Determine the (x, y) coordinate at the center of the cell enclosing the given text.  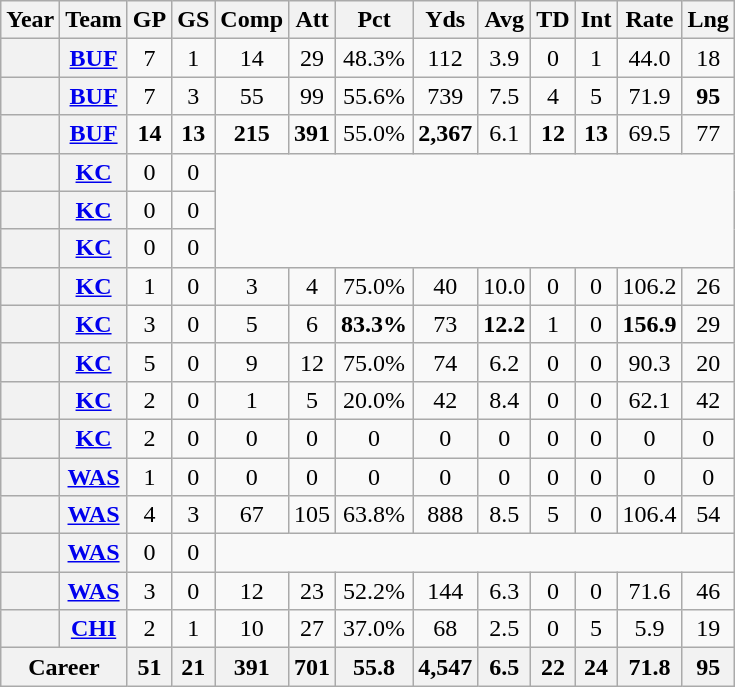
Career (64, 667)
Comp (252, 20)
GP (149, 20)
63.8% (374, 515)
37.0% (374, 629)
71.8 (650, 667)
CHI (94, 629)
18 (708, 58)
55 (252, 96)
5.9 (650, 629)
62.1 (650, 400)
Avg (504, 20)
69.5 (650, 134)
27 (312, 629)
2,367 (446, 134)
Team (94, 20)
71.9 (650, 96)
77 (708, 134)
4,547 (446, 667)
9 (252, 362)
6.1 (504, 134)
6 (312, 324)
Int (596, 20)
55.6% (374, 96)
24 (596, 667)
55.0% (374, 134)
20.0% (374, 400)
888 (446, 515)
106.2 (650, 286)
23 (312, 591)
68 (446, 629)
GS (194, 20)
21 (194, 667)
112 (446, 58)
74 (446, 362)
7.5 (504, 96)
48.3% (374, 58)
6.5 (504, 667)
Yds (446, 20)
67 (252, 515)
8.4 (504, 400)
Rate (650, 20)
8.5 (504, 515)
739 (446, 96)
215 (252, 134)
73 (446, 324)
51 (149, 667)
20 (708, 362)
12.2 (504, 324)
2.5 (504, 629)
Att (312, 20)
701 (312, 667)
52.2% (374, 591)
55.8 (374, 667)
90.3 (650, 362)
99 (312, 96)
22 (553, 667)
156.9 (650, 324)
106.4 (650, 515)
83.3% (374, 324)
6.3 (504, 591)
71.6 (650, 591)
10.0 (504, 286)
26 (708, 286)
54 (708, 515)
44.0 (650, 58)
Pct (374, 20)
10 (252, 629)
TD (553, 20)
40 (446, 286)
46 (708, 591)
6.2 (504, 362)
Lng (708, 20)
Year (30, 20)
105 (312, 515)
19 (708, 629)
3.9 (504, 58)
144 (446, 591)
